Output the (x, y) coordinate of the center of the cell containing the given text.  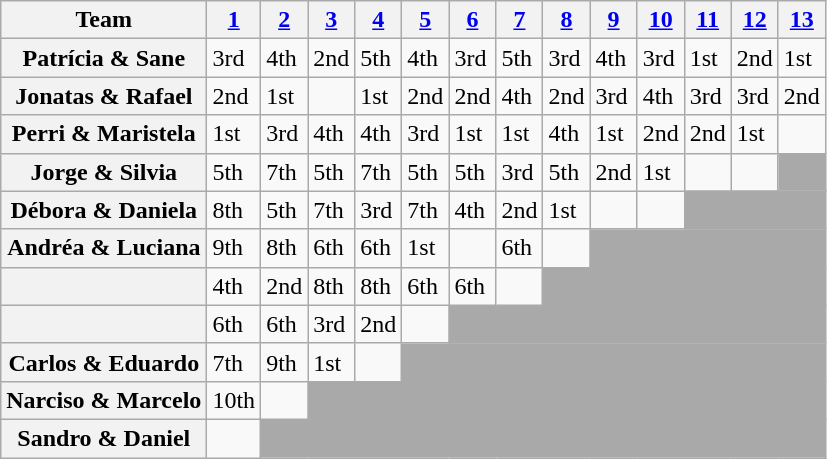
Carlos & Eduardo (104, 362)
3 (332, 20)
13 (802, 20)
6 (472, 20)
4 (378, 20)
Perri & Maristela (104, 134)
12 (754, 20)
Patrícia & Sane (104, 58)
Andréa & Luciana (104, 248)
10th (234, 400)
Narciso & Marcelo (104, 400)
7 (520, 20)
2 (284, 20)
8 (566, 20)
Jonatas & Rafael (104, 96)
11 (708, 20)
5 (426, 20)
9 (614, 20)
1 (234, 20)
10 (660, 20)
Team (104, 20)
Débora & Daniela (104, 210)
Sandro & Daniel (104, 438)
Jorge & Silvia (104, 172)
